Return the (X, Y) coordinate for the center point of the cell that contains the specified text.  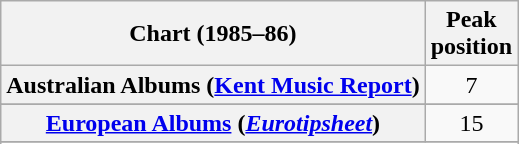
Chart (1985–86) (213, 34)
Peakposition (471, 34)
7 (471, 85)
15 (471, 123)
European Albums (Eurotipsheet) (213, 123)
Australian Albums (Kent Music Report) (213, 85)
